Pinpoint the cell where the given text exists, returning its (X, Y) midpoint coordinate. 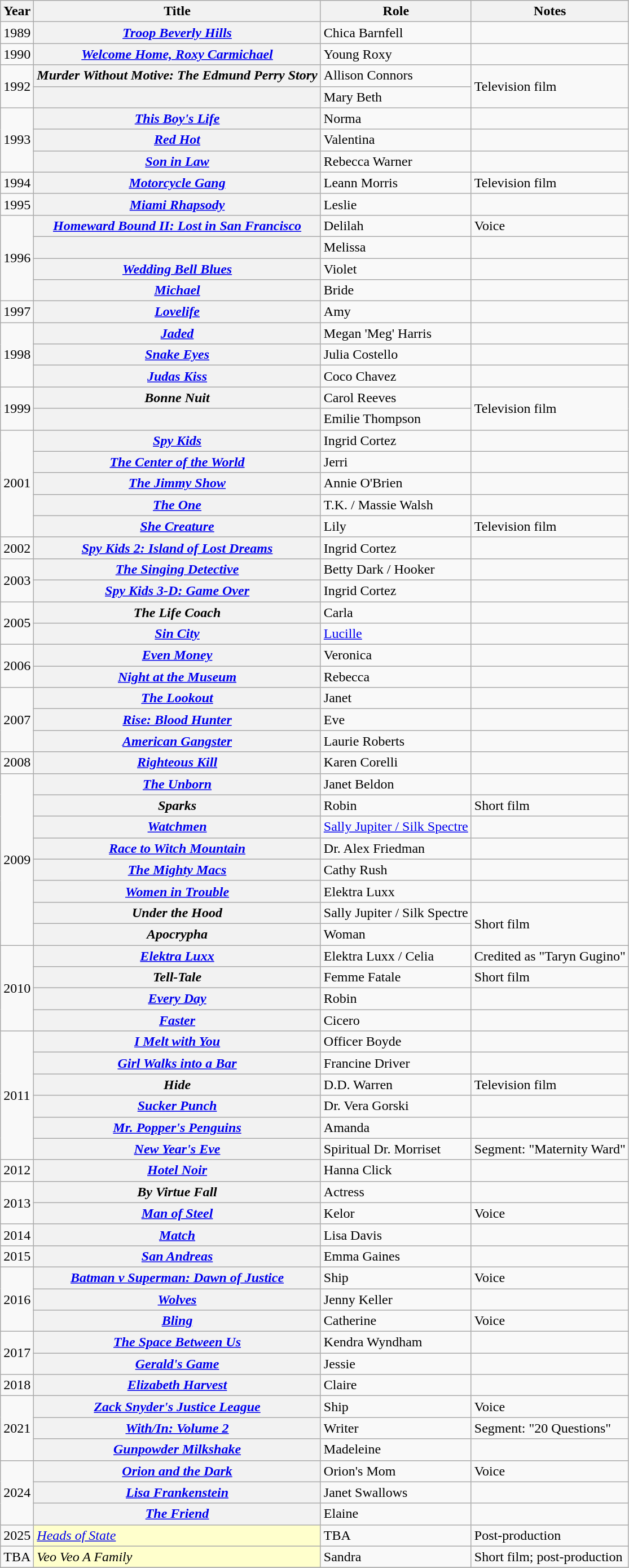
Karen Corelli (396, 763)
Melissa (396, 247)
Claire (396, 1385)
Girl Walks into a Bar (177, 1063)
Mr. Popper's Penguins (177, 1127)
1994 (17, 183)
Cathy Rush (396, 870)
With/In: Volume 2 (177, 1428)
Sin City (177, 634)
Lisa Davis (396, 1235)
Orion and the Dark (177, 1471)
Credited as "Taryn Gugino" (549, 956)
Post-production (549, 1535)
The Center of the World (177, 462)
Laurie Roberts (396, 741)
Elektra Luxx / Celia (396, 956)
2024 (17, 1492)
1997 (17, 312)
Hanna Click (396, 1170)
San Andreas (177, 1256)
Gunpowder Milkshake (177, 1450)
Wedding Bell Blues (177, 269)
Judas Kiss (177, 376)
The Friend (177, 1514)
Jaded (177, 333)
Jenny Keller (396, 1299)
The Lookout (177, 698)
Dr. Vera Gorski (396, 1106)
Night at the Museum (177, 677)
Allison Connors (396, 76)
Spy Kids (177, 441)
I Melt with You (177, 1042)
Francine Driver (396, 1063)
Match (177, 1235)
Sparks (177, 805)
Woman (396, 934)
Julia Costello (396, 355)
Elaine (396, 1514)
Emma Gaines (396, 1256)
Hotel Noir (177, 1170)
2009 (17, 859)
Spy Kids 2: Island of Lost Dreams (177, 548)
Amanda (396, 1127)
Delilah (396, 226)
Segment: "20 Questions" (549, 1428)
Megan 'Meg' Harris (396, 333)
Chica Barnfell (396, 33)
Sucker Punch (177, 1106)
2012 (17, 1170)
Amy (396, 312)
Actress (396, 1192)
2011 (17, 1095)
Murder Without Motive: The Edmund Perry Story (177, 76)
Jerri (396, 462)
2008 (17, 763)
Even Money (177, 655)
Lucille (396, 634)
Catherine (396, 1321)
Veronica (396, 655)
Carla (396, 612)
American Gangster (177, 741)
2010 (17, 988)
Betty Dark / Hooker (396, 569)
Valentina (396, 140)
Motorcycle Gang (177, 183)
Eve (396, 720)
Dr. Alex Friedman (396, 848)
Gerald's Game (177, 1364)
Spiritual Dr. Morriset (396, 1149)
Man of Steel (177, 1213)
2025 (17, 1535)
Veo Veo A Family (177, 1557)
1993 (17, 140)
The Mighty Macs (177, 870)
Race to Witch Mountain (177, 848)
Bride (396, 290)
Norma (396, 118)
The One (177, 505)
Miami Rhapsody (177, 204)
She Creature (177, 526)
Year (17, 11)
T.K. / Massie Walsh (396, 505)
Batman v Superman: Dawn of Justice (177, 1278)
Officer Boyde (396, 1042)
Tell-Tale (177, 977)
Bling (177, 1321)
Women in Trouble (177, 891)
Zack Snyder's Justice League (177, 1407)
2005 (17, 623)
Son in Law (177, 161)
Troop Beverly Hills (177, 33)
Writer (396, 1428)
Sandra (396, 1557)
Kelor (396, 1213)
Watchmen (177, 827)
Righteous Kill (177, 763)
Red Hot (177, 140)
Rebecca Warner (396, 161)
Leann Morris (396, 183)
2001 (17, 483)
2017 (17, 1353)
Heads of State (177, 1535)
1995 (17, 204)
2016 (17, 1299)
2002 (17, 548)
Apocrypha (177, 934)
Notes (549, 11)
Lily (396, 526)
Carol Reeves (396, 398)
This Boy's Life (177, 118)
By Virtue Fall (177, 1192)
Cicero (396, 1020)
Title (177, 11)
New Year's Eve (177, 1149)
Welcome Home, Roxy Carmichael (177, 54)
Homeward Bound II: Lost in San Francisco (177, 226)
1989 (17, 33)
1998 (17, 355)
1990 (17, 54)
2021 (17, 1428)
Spy Kids 3-D: Game Over (177, 591)
D.D. Warren (396, 1085)
2015 (17, 1256)
Madeleine (396, 1450)
Segment: "Maternity Ward" (549, 1149)
2003 (17, 580)
Lisa Frankenstein (177, 1492)
Lovelife (177, 312)
Elizabeth Harvest (177, 1385)
Bonne Nuit (177, 398)
Faster (177, 1020)
Rebecca (396, 677)
2018 (17, 1385)
Janet (396, 698)
1996 (17, 258)
2006 (17, 666)
Jessie (396, 1364)
Role (396, 11)
Rise: Blood Hunter (177, 720)
Janet Swallows (396, 1492)
Snake Eyes (177, 355)
2007 (17, 720)
Kendra Wyndham (396, 1342)
2014 (17, 1235)
Short film; post-production (549, 1557)
Under the Hood (177, 913)
The Singing Detective (177, 569)
Violet (396, 269)
The Jimmy Show (177, 483)
Femme Fatale (396, 977)
The Space Between Us (177, 1342)
Michael (177, 290)
Mary Beth (396, 97)
1992 (17, 86)
2013 (17, 1203)
1999 (17, 408)
Emilie Thompson (396, 419)
Janet Beldon (396, 784)
Leslie (396, 204)
Annie O'Brien (396, 483)
The Life Coach (177, 612)
Every Day (177, 999)
The Unborn (177, 784)
Young Roxy (396, 54)
Orion's Mom (396, 1471)
Coco Chavez (396, 376)
Hide (177, 1085)
Wolves (177, 1299)
